Find where the given text appears and provide that cell's center as (X, Y) coordinate. 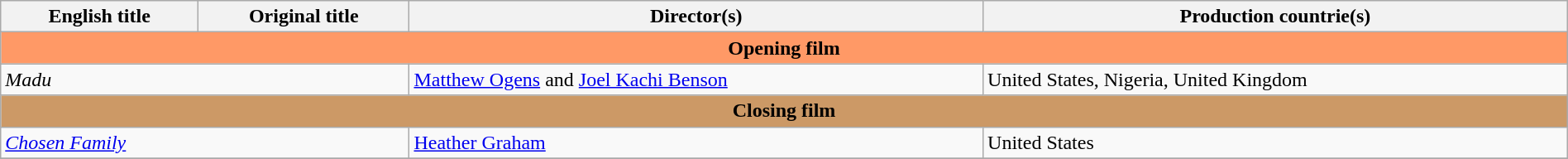
Chosen Family (205, 142)
English title (99, 17)
United States (1275, 142)
Director(s) (696, 17)
Heather Graham (696, 142)
Closing film (784, 111)
Production countrie(s) (1275, 17)
United States, Nigeria, United Kingdom (1275, 79)
Matthew Ogens and Joel Kachi Benson (696, 79)
Original title (304, 17)
Madu (205, 79)
Opening film (784, 48)
